Capture the cell that displays the provided text and extract its (X, Y) central coordinate. 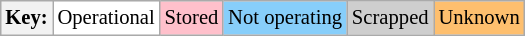
Key: (26, 17)
Stored (192, 17)
Not operating (285, 17)
Operational (106, 17)
Unknown (480, 17)
Scrapped (390, 17)
